Return the [X, Y] coordinate for the center point of the cell that contains the specified text.  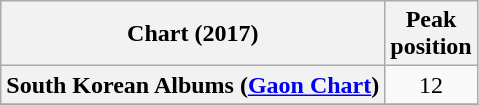
Chart (2017) [193, 34]
12 [431, 85]
South Korean Albums (Gaon Chart) [193, 85]
Peakposition [431, 34]
